Search for the cell housing the specified text and yield its (x, y) center coordinate. 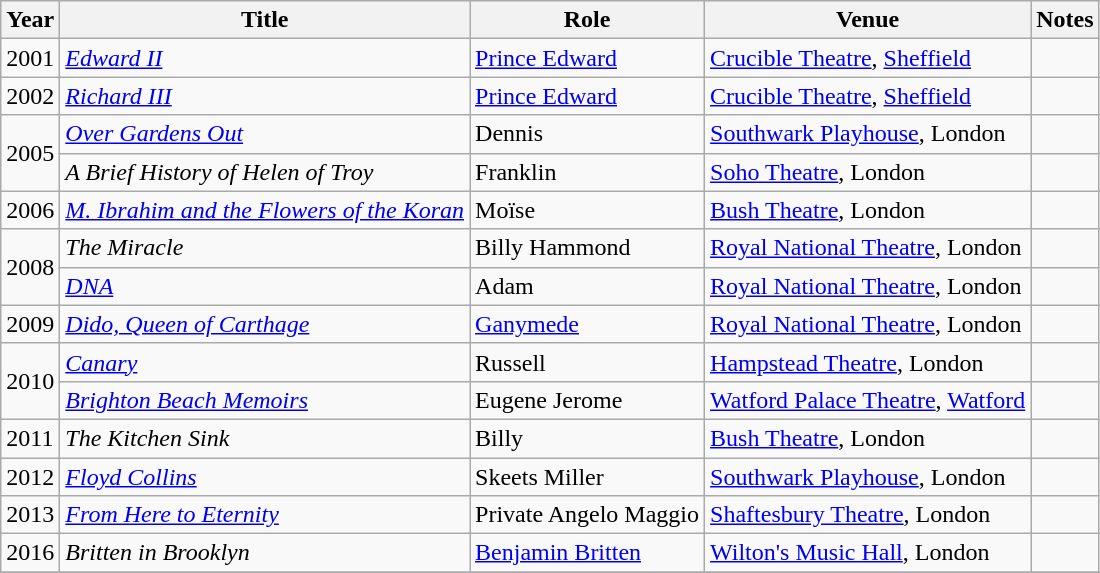
Billy (588, 438)
2012 (30, 477)
Private Angelo Maggio (588, 515)
A Brief History of Helen of Troy (265, 172)
Richard III (265, 96)
Venue (868, 20)
Watford Palace Theatre, Watford (868, 400)
2013 (30, 515)
Benjamin Britten (588, 553)
Canary (265, 362)
Moïse (588, 210)
Ganymede (588, 324)
Britten in Brooklyn (265, 553)
Dido, Queen of Carthage (265, 324)
Title (265, 20)
Franklin (588, 172)
Skeets Miller (588, 477)
2008 (30, 267)
2010 (30, 381)
Edward II (265, 58)
2001 (30, 58)
2005 (30, 153)
Soho Theatre, London (868, 172)
Billy Hammond (588, 248)
Wilton's Music Hall, London (868, 553)
2002 (30, 96)
Shaftesbury Theatre, London (868, 515)
Notes (1065, 20)
2016 (30, 553)
Year (30, 20)
Russell (588, 362)
From Here to Eternity (265, 515)
The Miracle (265, 248)
M. Ibrahim and the Flowers of the Koran (265, 210)
2011 (30, 438)
Role (588, 20)
Adam (588, 286)
2006 (30, 210)
Floyd Collins (265, 477)
Brighton Beach Memoirs (265, 400)
DNA (265, 286)
Hampstead Theatre, London (868, 362)
2009 (30, 324)
The Kitchen Sink (265, 438)
Over Gardens Out (265, 134)
Eugene Jerome (588, 400)
Dennis (588, 134)
